Identify which cell holds the provided text, then report its (x, y) central coordinate. 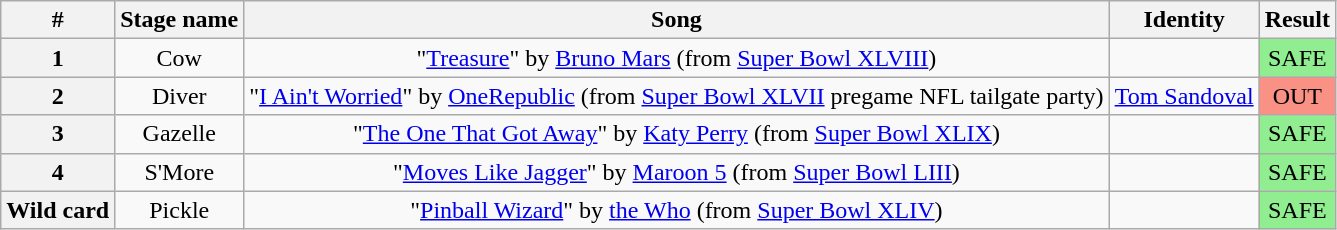
S'More (180, 172)
"I Ain't Worried" by OneRepublic (from Super Bowl XLVII pregame NFL tailgate party) (676, 96)
Cow (180, 58)
"Treasure" by Bruno Mars (from Super Bowl XLVIII) (676, 58)
Result (1297, 20)
1 (58, 58)
OUT (1297, 96)
Stage name (180, 20)
Pickle (180, 210)
Gazelle (180, 134)
Tom Sandoval (1184, 96)
Song (676, 20)
Wild card (58, 210)
Diver (180, 96)
3 (58, 134)
"Moves Like Jagger" by Maroon 5 (from Super Bowl LIII) (676, 172)
Identity (1184, 20)
2 (58, 96)
4 (58, 172)
# (58, 20)
"The One That Got Away" by Katy Perry (from Super Bowl XLIX) (676, 134)
"Pinball Wizard" by the Who (from Super Bowl XLIV) (676, 210)
